Return [X, Y] of the center of cell containing provided text 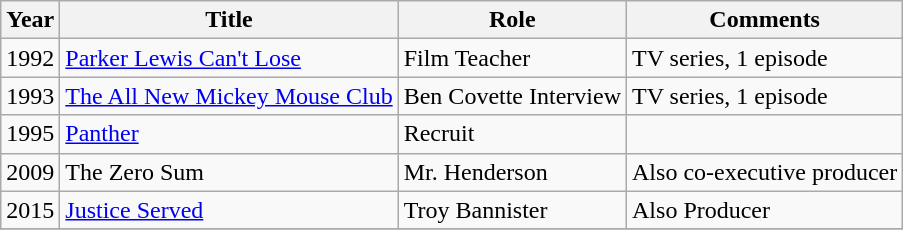
Also Producer [765, 210]
1993 [30, 96]
Year [30, 20]
The All New Mickey Mouse Club [229, 96]
Film Teacher [512, 58]
Also co-executive producer [765, 172]
Role [512, 20]
1995 [30, 134]
Comments [765, 20]
The Zero Sum [229, 172]
Recruit [512, 134]
Justice Served [229, 210]
Ben Covette Interview [512, 96]
2009 [30, 172]
1992 [30, 58]
Troy Bannister [512, 210]
Mr. Henderson [512, 172]
2015 [30, 210]
Title [229, 20]
Parker Lewis Can't Lose [229, 58]
Panther [229, 134]
